Capture the cell that displays the provided text and extract its (x, y) central coordinate. 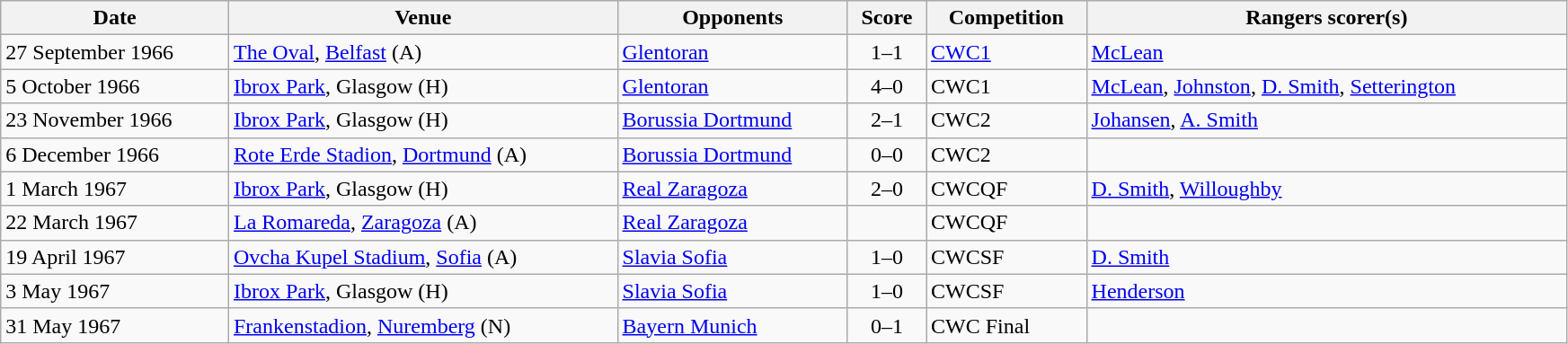
27 September 1966 (115, 52)
D. Smith (1326, 257)
2–1 (886, 120)
McLean (1326, 52)
The Oval, Belfast (A) (422, 52)
Date (115, 18)
Score (886, 18)
Bayern Munich (732, 325)
Frankenstadion, Nuremberg (N) (422, 325)
4–0 (886, 86)
Competition (1006, 18)
Opponents (732, 18)
Rote Erde Stadion, Dortmund (A) (422, 154)
31 May 1967 (115, 325)
3 May 1967 (115, 291)
22 March 1967 (115, 223)
Johansen, A. Smith (1326, 120)
0–1 (886, 325)
D. Smith, Willoughby (1326, 189)
Venue (422, 18)
1 March 1967 (115, 189)
Henderson (1326, 291)
McLean, Johnston, D. Smith, Setterington (1326, 86)
CWC Final (1006, 325)
La Romareda, Zaragoza (A) (422, 223)
1–1 (886, 52)
5 October 1966 (115, 86)
2–0 (886, 189)
6 December 1966 (115, 154)
Ovcha Kupel Stadium, Sofia (A) (422, 257)
0–0 (886, 154)
23 November 1966 (115, 120)
Rangers scorer(s) (1326, 18)
19 April 1967 (115, 257)
